Locate the cell with the specified text and output its [x, y] center coordinate. 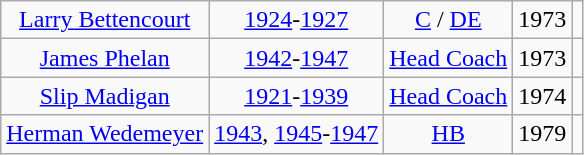
1942-1947 [296, 58]
1921-1939 [296, 96]
C / DE [448, 20]
1943, 1945-1947 [296, 134]
James Phelan [105, 58]
1979 [542, 134]
1974 [542, 96]
Slip Madigan [105, 96]
HB [448, 134]
Larry Bettencourt [105, 20]
Herman Wedemeyer [105, 134]
1924-1927 [296, 20]
